Provide the [x, y] coordinate of the cell's center where the given text is located.  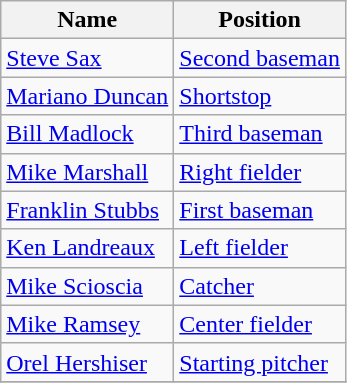
Mike Ramsey [88, 324]
Mike Marshall [88, 172]
Bill Madlock [88, 134]
Right fielder [260, 172]
Third baseman [260, 134]
Name [88, 20]
Orel Hershiser [88, 362]
Mike Scioscia [88, 286]
Franklin Stubbs [88, 210]
Shortstop [260, 96]
Catcher [260, 286]
Left fielder [260, 248]
Ken Landreaux [88, 248]
Starting pitcher [260, 362]
Steve Sax [88, 58]
Second baseman [260, 58]
First baseman [260, 210]
Position [260, 20]
Mariano Duncan [88, 96]
Center fielder [260, 324]
